For the text-containing cell, return its midpoint in (x, y) coordinate format. 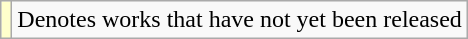
Denotes works that have not yet been released (240, 20)
